Identify which cell holds the provided text, then report its (x, y) central coordinate. 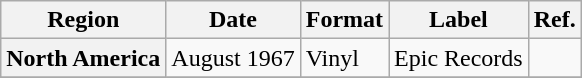
Format (344, 20)
North America (84, 58)
Ref. (554, 20)
Region (84, 20)
Date (233, 20)
Epic Records (459, 58)
Label (459, 20)
Vinyl (344, 58)
August 1967 (233, 58)
